Search for the cell housing the specified text and yield its [x, y] center coordinate. 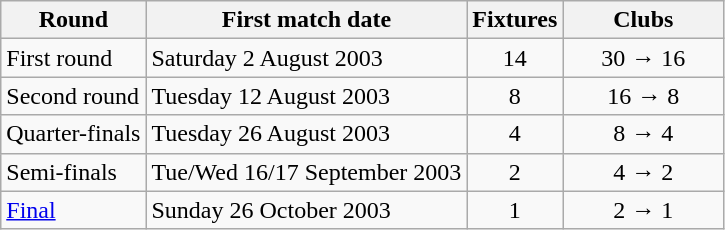
4 → 2 [644, 172]
Round [74, 20]
Clubs [644, 20]
14 [515, 58]
8 [515, 96]
Final [74, 210]
Sunday 26 October 2003 [306, 210]
Tuesday 26 August 2003 [306, 134]
30 → 16 [644, 58]
Tue/Wed 16/17 September 2003 [306, 172]
First round [74, 58]
2 → 1 [644, 210]
16 → 8 [644, 96]
First match date [306, 20]
Fixtures [515, 20]
8 → 4 [644, 134]
Quarter-finals [74, 134]
Tuesday 12 August 2003 [306, 96]
1 [515, 210]
2 [515, 172]
Semi-finals [74, 172]
Second round [74, 96]
Saturday 2 August 2003 [306, 58]
4 [515, 134]
